Return the [X, Y] coordinate for the center point of the cell that contains the specified text.  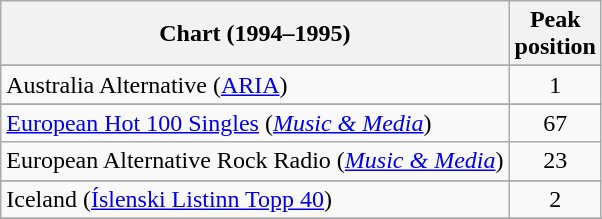
2 [555, 199]
European Alternative Rock Radio (Music & Media) [255, 161]
European Hot 100 Singles (Music & Media) [255, 123]
23 [555, 161]
1 [555, 85]
Australia Alternative (ARIA) [255, 85]
Iceland (Íslenski Listinn Topp 40) [255, 199]
Peakposition [555, 34]
Chart (1994–1995) [255, 34]
67 [555, 123]
